Locate the cell with the specified text and output its [x, y] center coordinate. 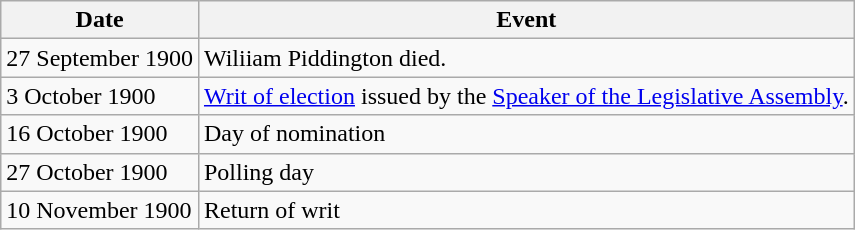
27 October 1900 [100, 172]
Wiliiam Piddington died. [526, 58]
Day of nomination [526, 134]
Return of writ [526, 210]
Writ of election issued by the Speaker of the Legislative Assembly. [526, 96]
Polling day [526, 172]
Date [100, 20]
27 September 1900 [100, 58]
3 October 1900 [100, 96]
16 October 1900 [100, 134]
Event [526, 20]
10 November 1900 [100, 210]
